Find where the given text appears and provide that cell's center as (X, Y) coordinate. 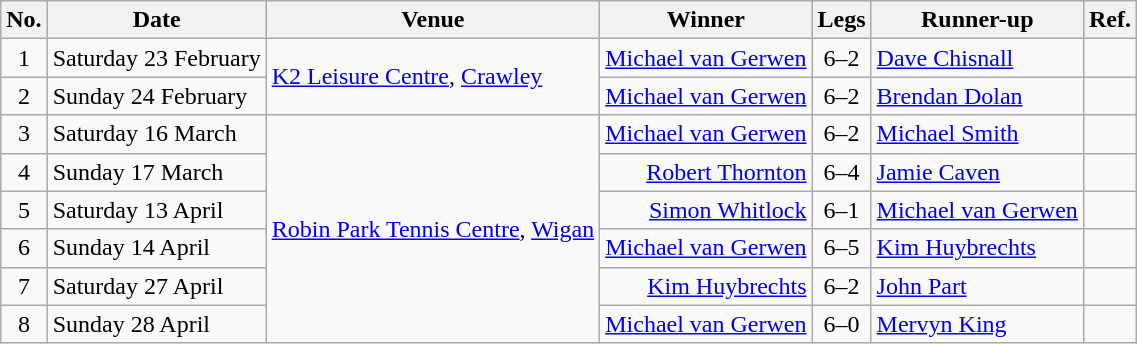
Saturday 16 March (156, 134)
Saturday 23 February (156, 58)
No. (24, 20)
Brendan Dolan (977, 96)
Saturday 27 April (156, 286)
6–1 (842, 210)
Simon Whitlock (706, 210)
Jamie Caven (977, 172)
Venue (433, 20)
6–5 (842, 248)
6–0 (842, 324)
Winner (706, 20)
K2 Leisure Centre, Crawley (433, 77)
Saturday 13 April (156, 210)
Sunday 28 April (156, 324)
Mervyn King (977, 324)
8 (24, 324)
John Part (977, 286)
Sunday 17 March (156, 172)
Legs (842, 20)
5 (24, 210)
Robert Thornton (706, 172)
6 (24, 248)
Sunday 24 February (156, 96)
Sunday 14 April (156, 248)
Robin Park Tennis Centre, Wigan (433, 229)
3 (24, 134)
1 (24, 58)
4 (24, 172)
Runner-up (977, 20)
Dave Chisnall (977, 58)
6–4 (842, 172)
7 (24, 286)
Ref. (1110, 20)
Michael Smith (977, 134)
2 (24, 96)
Date (156, 20)
